Scan for the cell matching the given text and deliver its (x, y) coordinate at center. 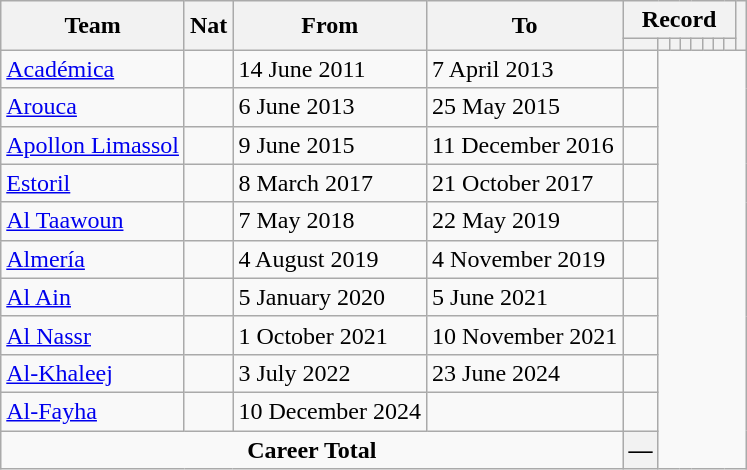
9 June 2015 (330, 145)
14 June 2011 (330, 69)
8 March 2017 (330, 183)
Apollon Limassol (93, 145)
22 May 2019 (525, 221)
5 June 2021 (525, 297)
4 August 2019 (330, 259)
3 July 2022 (330, 373)
10 November 2021 (525, 335)
Al Taawoun (93, 221)
4 November 2019 (525, 259)
Estoril (93, 183)
6 June 2013 (330, 107)
5 January 2020 (330, 297)
23 June 2024 (525, 373)
11 December 2016 (525, 145)
25 May 2015 (525, 107)
— (640, 449)
Career Total (312, 449)
Record (679, 20)
From (330, 26)
21 October 2017 (525, 183)
1 October 2021 (330, 335)
Al-Fayha (93, 411)
Al Nassr (93, 335)
10 December 2024 (330, 411)
Arouca (93, 107)
Al Ain (93, 297)
7 April 2013 (525, 69)
To (525, 26)
Académica (93, 69)
Al-Khaleej (93, 373)
Almería (93, 259)
Nat (208, 26)
Team (93, 26)
7 May 2018 (330, 221)
